Detect which cell encompasses the target text, then output its [X, Y] center coordinate. 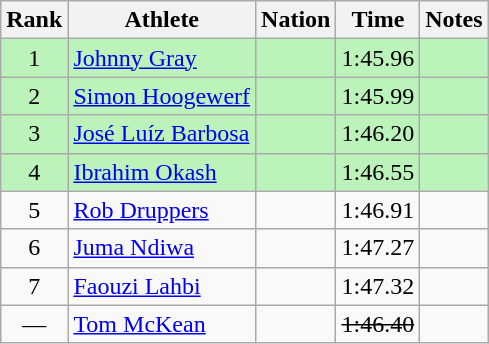
Rob Druppers [162, 210]
Faouzi Lahbi [162, 286]
Ibrahim Okash [162, 172]
Nation [296, 20]
5 [34, 210]
Juma Ndiwa [162, 248]
Athlete [162, 20]
Simon Hoogewerf [162, 96]
1:47.32 [378, 286]
1:46.91 [378, 210]
Rank [34, 20]
4 [34, 172]
1:45.96 [378, 58]
6 [34, 248]
Notes [454, 20]
1:46.55 [378, 172]
1:47.27 [378, 248]
José Luíz Barbosa [162, 134]
3 [34, 134]
2 [34, 96]
1:45.99 [378, 96]
1:46.20 [378, 134]
Johnny Gray [162, 58]
1 [34, 58]
— [34, 324]
Tom McKean [162, 324]
Time [378, 20]
7 [34, 286]
1:46.40 [378, 324]
